Scan for the cell matching the given text and deliver its [x, y] coordinate at center. 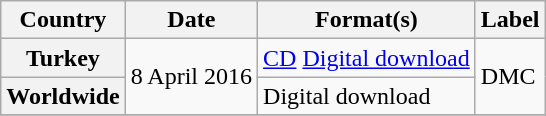
Date [191, 20]
Digital download [367, 96]
Country [63, 20]
Turkey [63, 58]
Format(s) [367, 20]
Worldwide [63, 96]
DMC [510, 77]
CD Digital download [367, 58]
8 April 2016 [191, 77]
Label [510, 20]
